Capture the cell that displays the provided text and extract its [x, y] central coordinate. 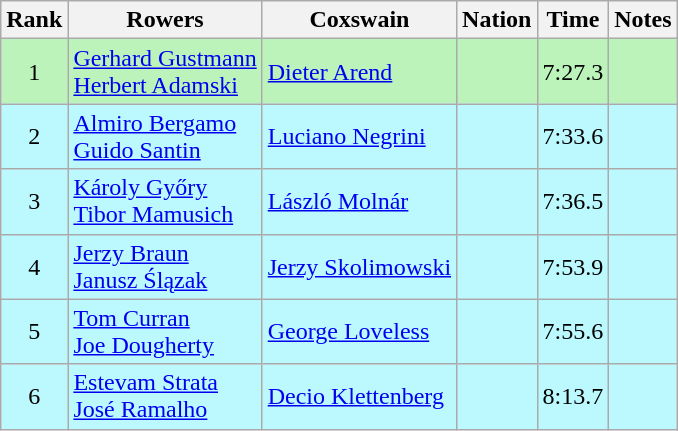
George Loveless [359, 332]
Dieter Arend [359, 72]
Nation [497, 20]
Jerzy Skolimowski [359, 266]
5 [34, 332]
Almiro BergamoGuido Santin [165, 136]
Notes [643, 20]
7:36.5 [573, 202]
Károly GyőryTibor Mamusich [165, 202]
4 [34, 266]
7:53.9 [573, 266]
1 [34, 72]
7:27.3 [573, 72]
Time [573, 20]
Decio Klettenberg [359, 396]
Tom CurranJoe Dougherty [165, 332]
3 [34, 202]
6 [34, 396]
Luciano Negrini [359, 136]
Gerhard GustmannHerbert Adamski [165, 72]
7:33.6 [573, 136]
8:13.7 [573, 396]
László Molnár [359, 202]
2 [34, 136]
Jerzy BraunJanusz Ślązak [165, 266]
Rank [34, 20]
Coxswain [359, 20]
Rowers [165, 20]
Estevam StrataJosé Ramalho [165, 396]
7:55.6 [573, 332]
